For the text-containing cell, return its midpoint in (X, Y) coordinate format. 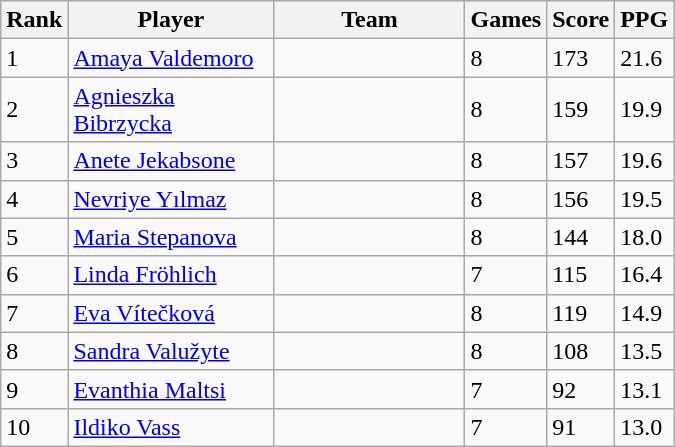
91 (581, 427)
13.1 (644, 389)
Rank (34, 20)
108 (581, 351)
Anete Jekabsone (171, 161)
19.6 (644, 161)
173 (581, 58)
21.6 (644, 58)
19.9 (644, 110)
Evanthia Maltsi (171, 389)
16.4 (644, 275)
4 (34, 199)
Nevriye Yılmaz (171, 199)
Sandra Valužyte (171, 351)
1 (34, 58)
115 (581, 275)
159 (581, 110)
9 (34, 389)
156 (581, 199)
13.0 (644, 427)
Amaya Valdemoro (171, 58)
2 (34, 110)
6 (34, 275)
Games (506, 20)
Player (171, 20)
Maria Stepanova (171, 237)
157 (581, 161)
Score (581, 20)
Team (370, 20)
13.5 (644, 351)
119 (581, 313)
PPG (644, 20)
144 (581, 237)
14.9 (644, 313)
Linda Fröhlich (171, 275)
Ildiko Vass (171, 427)
10 (34, 427)
19.5 (644, 199)
18.0 (644, 237)
5 (34, 237)
92 (581, 389)
3 (34, 161)
Agnieszka Bibrzycka (171, 110)
Eva Vítečková (171, 313)
